Return the [X, Y] coordinate for the center point of the cell that contains the specified text.  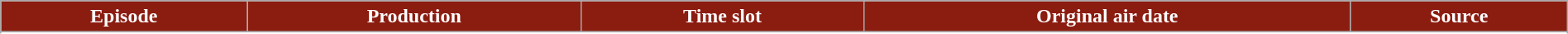
Source [1459, 17]
Time slot [723, 17]
Original air date [1107, 17]
Production [414, 17]
Episode [124, 17]
